Provide the [x, y] coordinate of the cell's center where the given text is located.  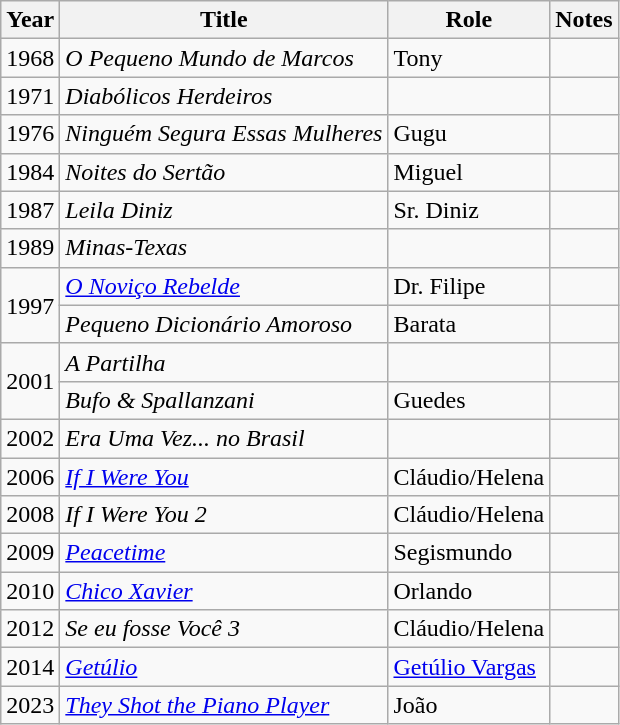
Minas-Texas [224, 248]
Barata [469, 324]
Pequeno Dicionário Amoroso [224, 324]
2002 [30, 438]
1997 [30, 305]
Gugu [469, 134]
Era Uma Vez... no Brasil [224, 438]
1968 [30, 58]
1987 [30, 210]
Diabólicos Herdeiros [224, 96]
O Noviço Rebelde [224, 286]
Ninguém Segura Essas Mulheres [224, 134]
Peacetime [224, 553]
2006 [30, 477]
Chico Xavier [224, 591]
2010 [30, 591]
Leila Diniz [224, 210]
2001 [30, 381]
Segismundo [469, 553]
Year [30, 20]
Miguel [469, 172]
1971 [30, 96]
Sr. Diniz [469, 210]
Orlando [469, 591]
2012 [30, 629]
A Partilha [224, 362]
Bufo & Spallanzani [224, 400]
O Pequeno Mundo de Marcos [224, 58]
Notes [584, 20]
2023 [30, 705]
If I Were You 2 [224, 515]
Dr. Filipe [469, 286]
Role [469, 20]
Se eu fosse Você 3 [224, 629]
Getúlio [224, 667]
2009 [30, 553]
Tony [469, 58]
1989 [30, 248]
If I Were You [224, 477]
1976 [30, 134]
They Shot the Piano Player [224, 705]
2008 [30, 515]
2014 [30, 667]
Getúlio Vargas [469, 667]
João [469, 705]
Guedes [469, 400]
1984 [30, 172]
Title [224, 20]
Noites do Sertão [224, 172]
